For the text-containing cell, return its midpoint in [X, Y] coordinate format. 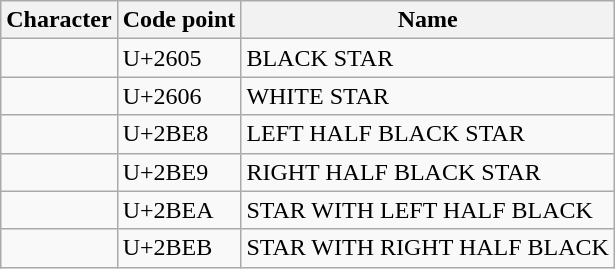
Code point [179, 20]
STAR WITH RIGHT HALF BLACK [428, 248]
BLACK STAR [428, 58]
U+2BE8 [179, 134]
Name [428, 20]
U+2605 [179, 58]
U+2BE9 [179, 172]
U+2BEB [179, 248]
STAR WITH LEFT HALF BLACK [428, 210]
WHITE STAR [428, 96]
Character [59, 20]
LEFT HALF BLACK STAR [428, 134]
RIGHT HALF BLACK STAR [428, 172]
U+2606 [179, 96]
U+2BEA [179, 210]
